Provide the (x, y) coordinate of the cell's center where the given text is located.  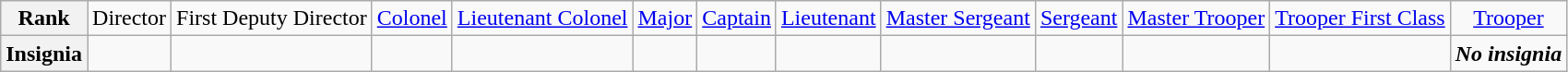
Rank (44, 18)
Trooper First Class (1360, 18)
Colonel (411, 18)
Master Trooper (1196, 18)
Director (129, 18)
Lieutenant Colonel (542, 18)
Captain (737, 18)
Lieutenant (828, 18)
Insignia (44, 54)
Major (665, 18)
Sergeant (1079, 18)
No insignia (1508, 54)
Trooper (1508, 18)
Master Sergeant (957, 18)
First Deputy Director (272, 18)
